From the cell containing the given text, extract its center point as (x, y) coordinate. 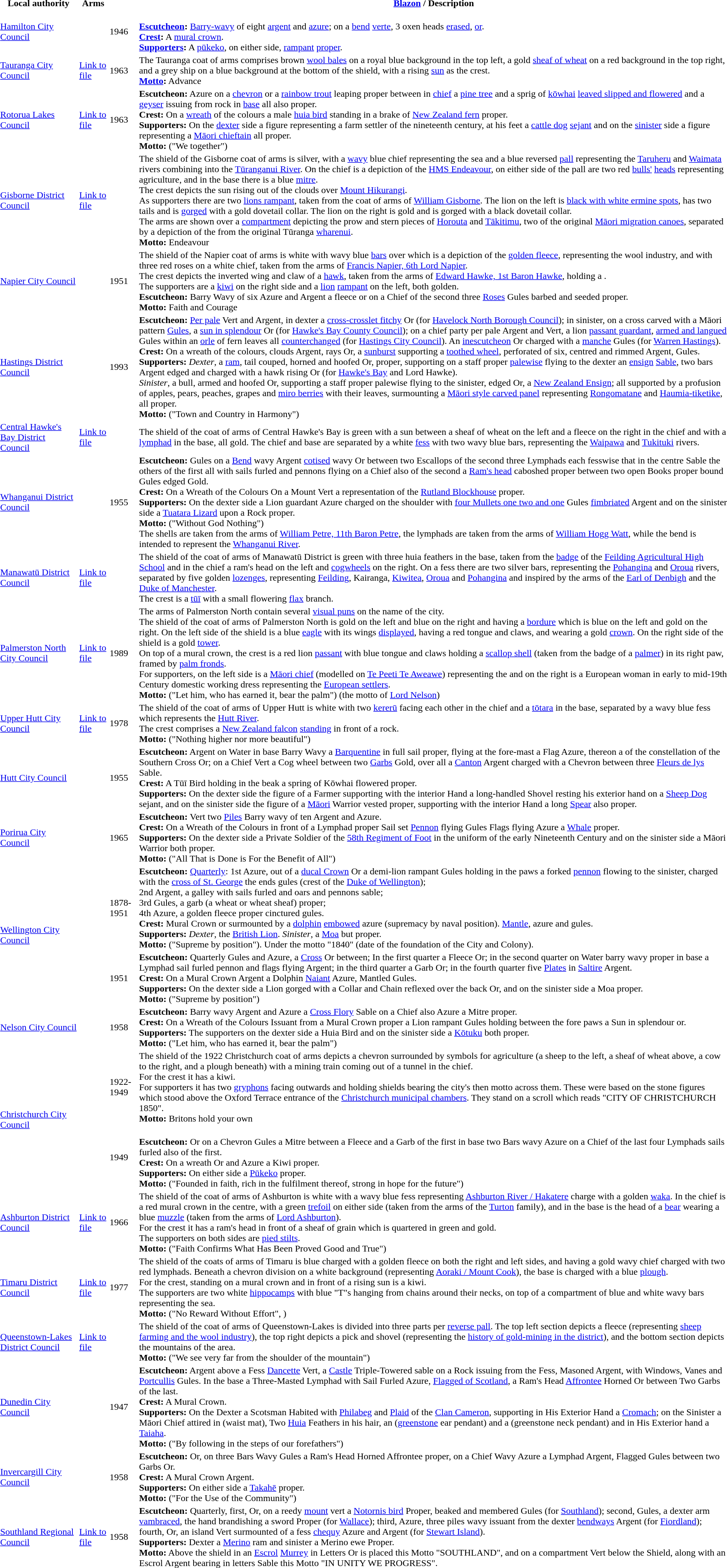
1965 (123, 838)
1989 (123, 653)
1922-1949 (123, 1087)
1947 (123, 1407)
1966 (123, 1223)
1978 (123, 723)
1949 (123, 1158)
1977 (123, 1288)
1878-1951 (123, 908)
1946 (123, 32)
1993 (123, 367)
